Determine the [X, Y] coordinate at the center of the cell enclosing the given text.  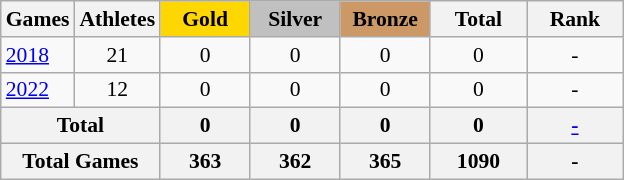
365 [385, 162]
1090 [478, 162]
Silver [295, 19]
21 [117, 55]
Athletes [117, 19]
Games [38, 19]
Gold [205, 19]
Total Games [80, 162]
2022 [38, 90]
Bronze [385, 19]
12 [117, 90]
Rank [576, 19]
2018 [38, 55]
362 [295, 162]
363 [205, 162]
